Extract the [x, y] coordinate from the center of the cell holding the provided text.  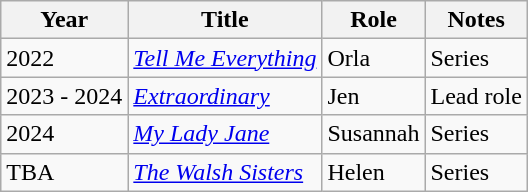
The Walsh Sisters [225, 172]
My Lady Jane [225, 134]
Susannah [374, 134]
Orla [374, 58]
Role [374, 20]
Title [225, 20]
Jen [374, 96]
TBA [64, 172]
2022 [64, 58]
Notes [476, 20]
Extraordinary [225, 96]
Lead role [476, 96]
2024 [64, 134]
2023 - 2024 [64, 96]
Year [64, 20]
Helen [374, 172]
Tell Me Everything [225, 58]
